Return the [x, y] coordinate for the center point of the cell that contains the specified text.  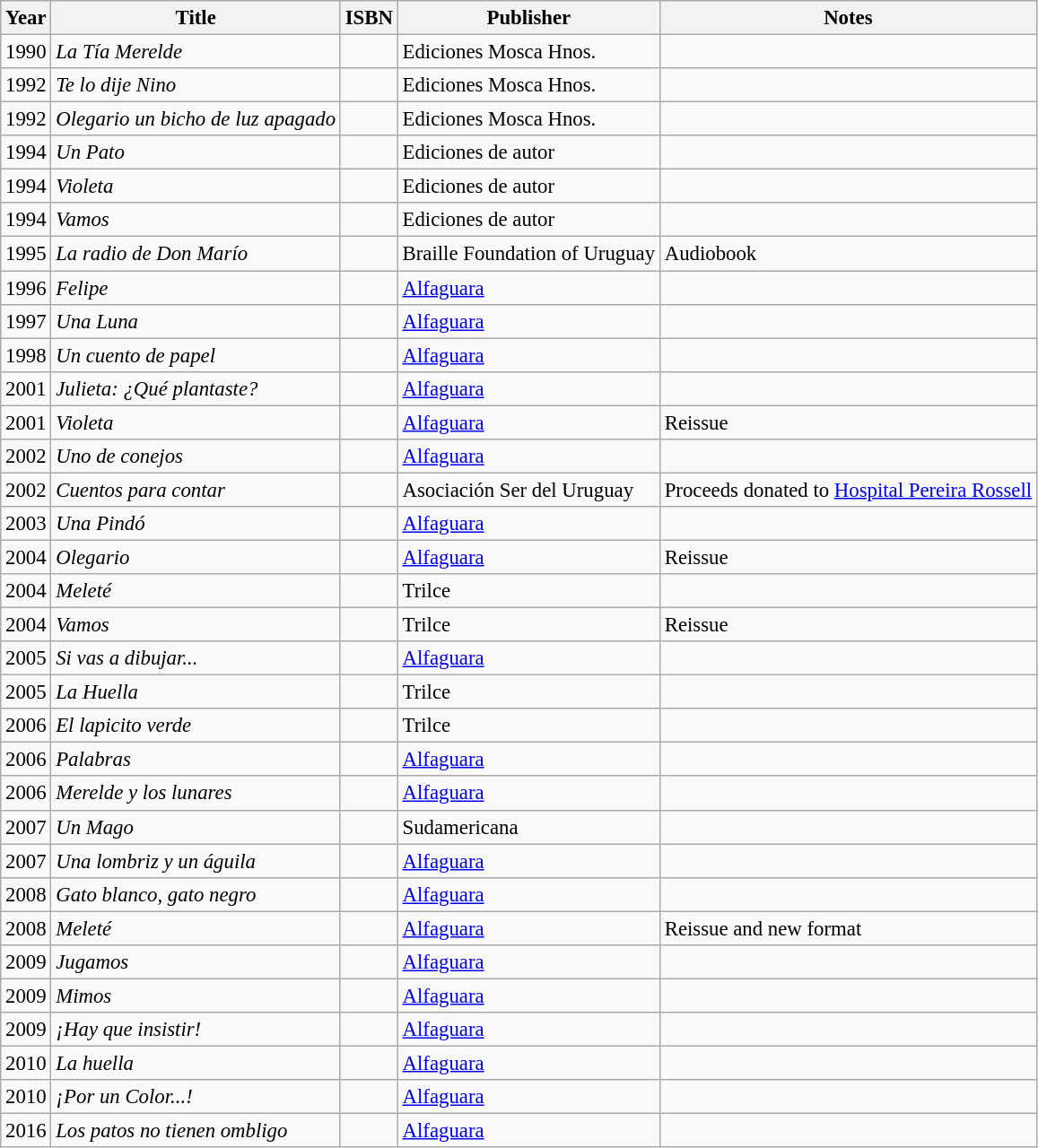
1998 [26, 355]
Notes [848, 18]
Felipe [196, 288]
1997 [26, 321]
La huella [196, 1063]
1996 [26, 288]
Merelde y los lunares [196, 794]
Palabras [196, 760]
Audiobook [848, 254]
Asociación Ser del Uruguay [528, 490]
¡Hay que insistir! [196, 1030]
Los patos no tienen ombligo [196, 1131]
Year [26, 18]
Una Pindó [196, 524]
Si vas a dibujar... [196, 658]
La radio de Don Marío [196, 254]
Un cuento de papel [196, 355]
El lapicito verde [196, 726]
Braille Foundation of Uruguay [528, 254]
Julieta: ¿Qué plantaste? [196, 388]
Olegario un bicho de luz apagado [196, 119]
1995 [26, 254]
Mimos [196, 996]
Una lombriz y un águila [196, 861]
Olegario [196, 557]
La Huella [196, 692]
Title [196, 18]
Te lo dije Nino [196, 85]
Sudamericana [528, 827]
Cuentos para contar [196, 490]
Jugamos [196, 962]
Publisher [528, 18]
La Tía Merelde [196, 52]
Un Pato [196, 152]
1990 [26, 52]
Un Mago [196, 827]
2016 [26, 1131]
Uno de conejos [196, 457]
Proceeds donated to Hospital Pereira Rossell [848, 490]
¡Por un Color...! [196, 1097]
Una Luna [196, 321]
ISBN [369, 18]
Gato blanco, gato negro [196, 894]
2003 [26, 524]
Reissue and new format [848, 928]
